Extract the [x, y] coordinate from the center of the cell holding the provided text.  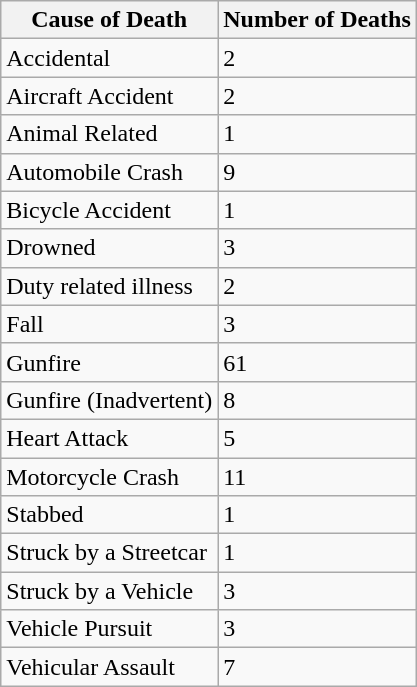
Fall [110, 324]
Motorcycle Crash [110, 477]
Number of Deaths [318, 20]
Gunfire [110, 362]
9 [318, 172]
Vehicular Assault [110, 667]
Aircraft Accident [110, 96]
Accidental [110, 58]
Stabbed [110, 515]
7 [318, 667]
Struck by a Vehicle [110, 591]
Drowned [110, 248]
5 [318, 438]
Cause of Death [110, 20]
Bicycle Accident [110, 210]
Heart Attack [110, 438]
11 [318, 477]
8 [318, 400]
Vehicle Pursuit [110, 629]
Automobile Crash [110, 172]
Animal Related [110, 134]
Struck by a Streetcar [110, 553]
Duty related illness [110, 286]
Gunfire (Inadvertent) [110, 400]
61 [318, 362]
